Identify which cell holds the provided text, then report its (X, Y) central coordinate. 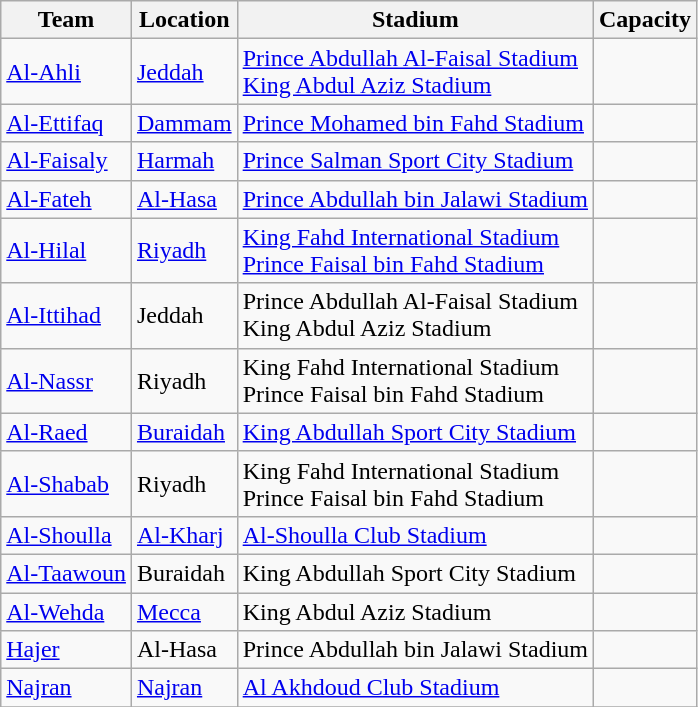
Al-Nassr (66, 380)
Prince Mohamed bin Fahd Stadium (415, 123)
Prince Salman Sport City Stadium (415, 161)
Al-Kharj (184, 535)
Al-Ettifaq (66, 123)
Capacity (646, 20)
King Abdul Aziz Stadium (415, 611)
Team (66, 20)
Al-Shoulla (66, 535)
Al-Faisaly (66, 161)
Al-Wehda (66, 611)
Al-Hilal (66, 250)
Al-Raed (66, 432)
Al-Fateh (66, 199)
Dammam (184, 123)
Location (184, 20)
Stadium (415, 20)
Al Akhdoud Club Stadium (415, 688)
Hajer (66, 650)
Al-Ahli (66, 72)
Al-Taawoun (66, 573)
Al-Ittihad (66, 316)
Harmah (184, 161)
Al-Shabab (66, 484)
Mecca (184, 611)
Al-Shoulla Club Stadium (415, 535)
